Capture the cell that displays the provided text and extract its [X, Y] central coordinate. 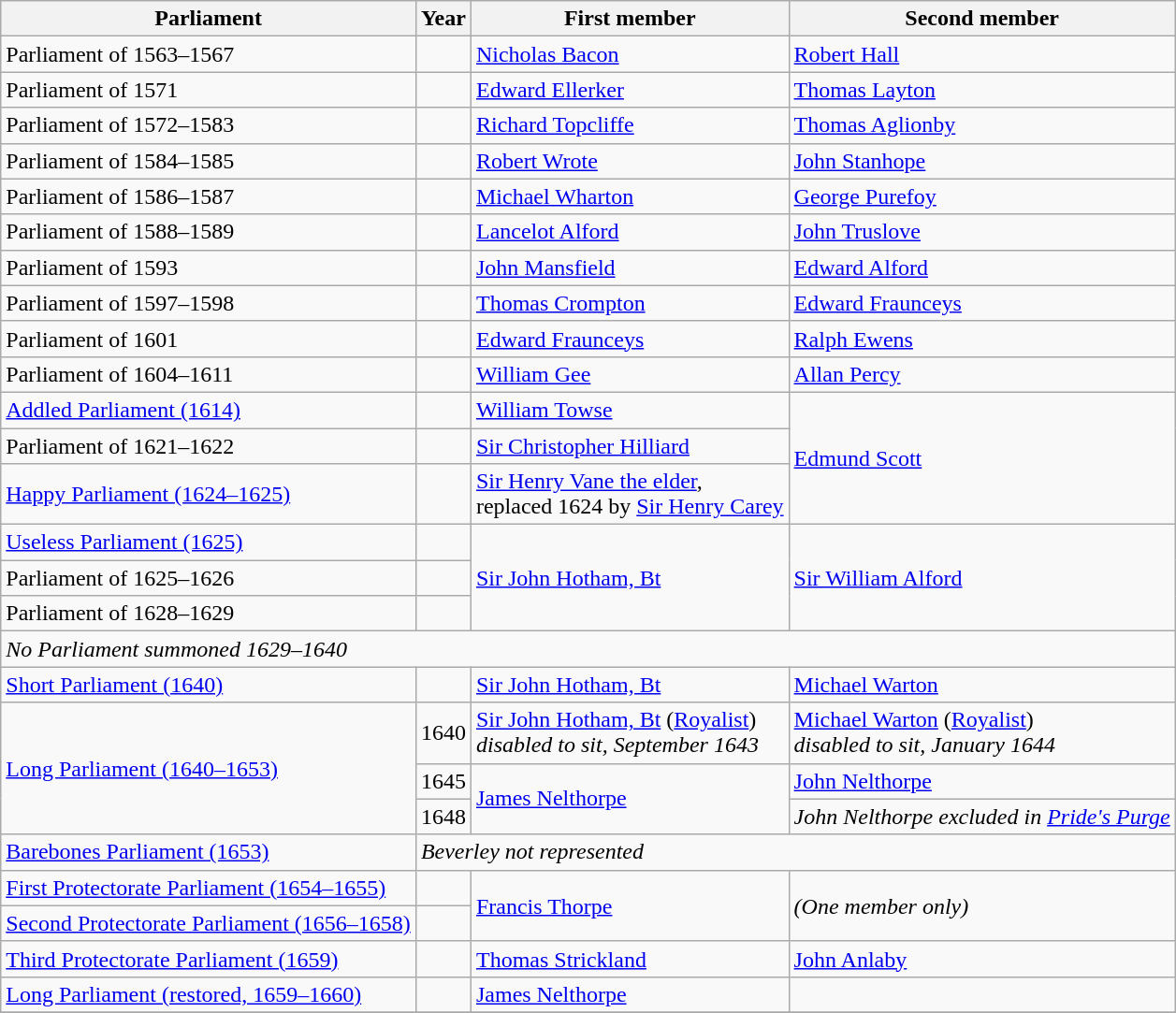
Nicholas Bacon [630, 54]
Parliament [209, 19]
Happy Parliament (1624–1625) [209, 494]
Sir John Hotham, Bt (Royalist) disabled to sit, September 1643 [630, 733]
Sir Henry Vane the elder, replaced 1624 by Sir Henry Carey [630, 494]
Year [443, 19]
Parliament of 1597–1598 [209, 303]
Sir William Alford [982, 578]
Richard Topcliffe [630, 125]
Michael Wharton [630, 196]
Long Parliament (restored, 1659–1660) [209, 994]
John Anlaby [982, 959]
Thomas Layton [982, 90]
George Purefoy [982, 196]
Parliament of 1628–1629 [209, 614]
Lancelot Alford [630, 232]
Parliament of 1621–1622 [209, 446]
Thomas Aglionby [982, 125]
Parliament of 1572–1583 [209, 125]
Allan Percy [982, 374]
Parliament of 1563–1567 [209, 54]
Edward Ellerker [630, 90]
Michael Warton (Royalist) disabled to sit, January 1644 [982, 733]
Barebones Parliament (1653) [209, 852]
1648 [443, 817]
Edward Alford [982, 268]
Parliament of 1625–1626 [209, 578]
Parliament of 1601 [209, 339]
No Parliament summoned 1629–1640 [588, 649]
Parliament of 1593 [209, 268]
Second Protectorate Parliament (1656–1658) [209, 923]
Useless Parliament (1625) [209, 543]
Ralph Ewens [982, 339]
John Nelthorpe [982, 781]
(One member only) [982, 905]
Francis Thorpe [630, 905]
William Towse [630, 410]
Parliament of 1604–1611 [209, 374]
John Truslove [982, 232]
Parliament of 1571 [209, 90]
Second member [982, 19]
Parliament of 1586–1587 [209, 196]
Parliament of 1588–1589 [209, 232]
John Nelthorpe excluded in Pride's Purge [982, 817]
Edmund Scott [982, 458]
1640 [443, 733]
1645 [443, 781]
Michael Warton [982, 685]
Third Protectorate Parliament (1659) [209, 959]
Long Parliament (1640–1653) [209, 769]
Parliament of 1584–1585 [209, 161]
William Gee [630, 374]
Thomas Crompton [630, 303]
Short Parliament (1640) [209, 685]
Addled Parliament (1614) [209, 410]
John Stanhope [982, 161]
First member [630, 19]
Thomas Strickland [630, 959]
Robert Wrote [630, 161]
John Mansfield [630, 268]
Beverley not represented [795, 852]
Robert Hall [982, 54]
First Protectorate Parliament (1654–1655) [209, 888]
Sir Christopher Hilliard [630, 446]
